Extract the [x, y] coordinate from the center of the cell holding the provided text.  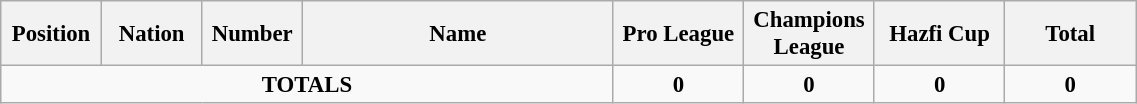
Nation [152, 34]
Hazfi Cup [940, 34]
TOTALS [307, 85]
Number [252, 34]
Position [52, 34]
Pro League [678, 34]
Champions League [810, 34]
Name [458, 34]
Total [1070, 34]
